Extract the [x, y] coordinate from the center of the cell holding the provided text.  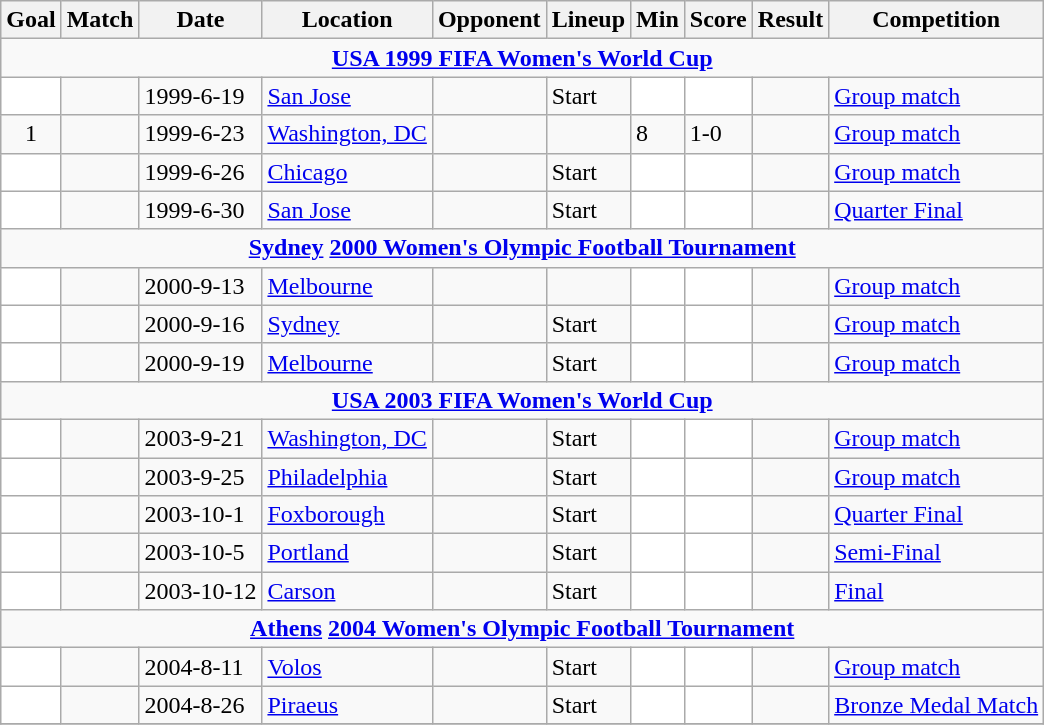
Date [200, 20]
Semi-Final [936, 553]
Goal [31, 20]
2000-9-13 [200, 286]
2003-10-12 [200, 591]
Competition [936, 20]
2003-9-25 [200, 477]
Athens 2004 Women's Olympic Football Tournament [522, 629]
Result [790, 20]
2003-9-21 [200, 438]
1999-6-23 [200, 134]
Match [100, 20]
Final [936, 591]
2000-9-19 [200, 362]
8 [658, 134]
Piraeus [347, 705]
Volos [347, 667]
1999-6-19 [200, 96]
USA 2003 FIFA Women's World Cup [522, 400]
USA 1999 FIFA Women's World Cup [522, 58]
Sydney 2000 Women's Olympic Football Tournament [522, 248]
1-0 [718, 134]
Philadelphia [347, 477]
Portland [347, 553]
Sydney [347, 324]
Carson [347, 591]
Min [658, 20]
Score [718, 20]
Opponent [489, 20]
2003-10-1 [200, 515]
1999-6-26 [200, 172]
2000-9-16 [200, 324]
2004-8-11 [200, 667]
2004-8-26 [200, 705]
Chicago [347, 172]
Lineup [588, 20]
1 [31, 134]
2003-10-5 [200, 553]
Foxborough [347, 515]
Bronze Medal Match [936, 705]
Location [347, 20]
1999-6-30 [200, 210]
